Extract the [x, y] coordinate from the center of the cell holding the provided text.  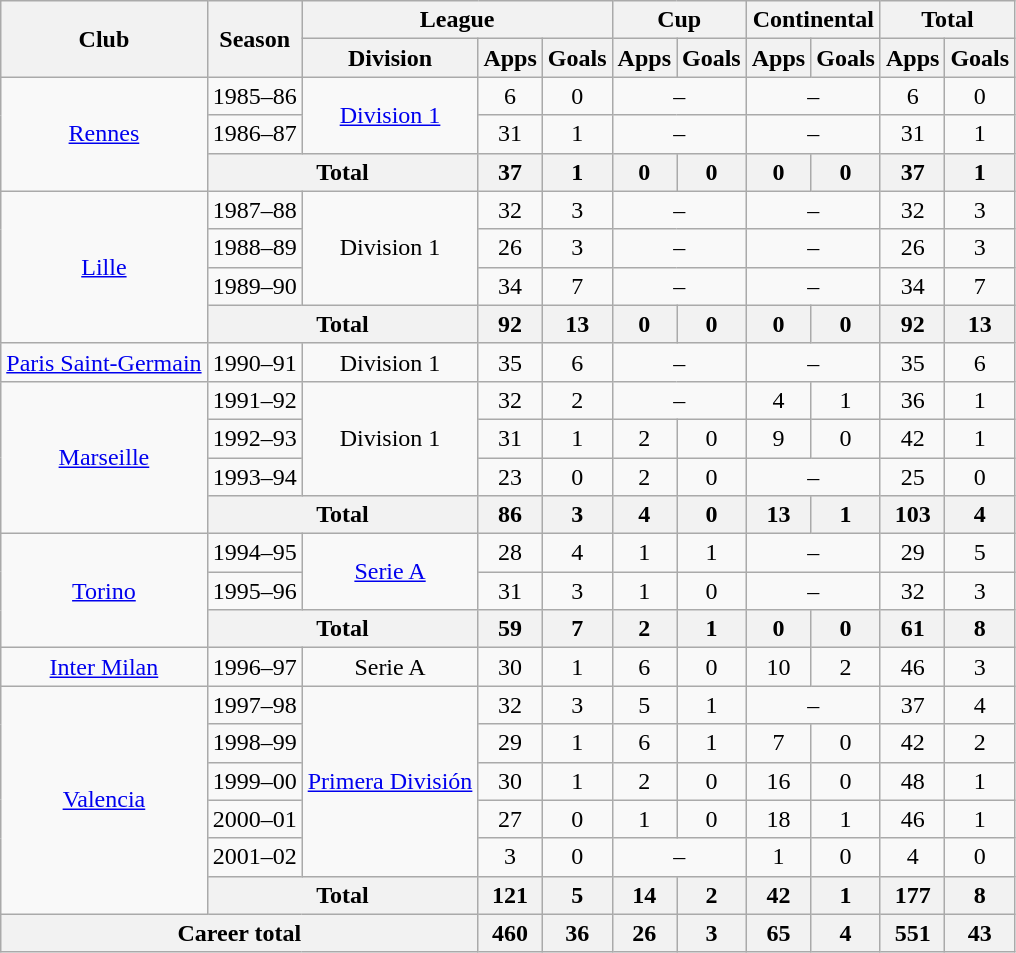
Season [254, 39]
1992–93 [254, 438]
9 [778, 438]
18 [778, 819]
1998–99 [254, 743]
Division [390, 58]
551 [912, 933]
1991–92 [254, 400]
1996–97 [254, 667]
16 [778, 781]
Valencia [104, 800]
27 [510, 819]
1989–90 [254, 286]
61 [912, 629]
121 [510, 895]
28 [510, 553]
1985–86 [254, 96]
460 [510, 933]
1995–96 [254, 591]
League [457, 20]
65 [778, 933]
1999–00 [254, 781]
Primera División [390, 781]
1993–94 [254, 477]
1988–89 [254, 248]
1986–87 [254, 134]
43 [980, 933]
2001–02 [254, 857]
1994–95 [254, 553]
Cup [679, 20]
86 [510, 515]
1997–98 [254, 705]
Paris Saint-Germain [104, 362]
Continental [813, 20]
14 [644, 895]
1987–88 [254, 210]
177 [912, 895]
Rennes [104, 134]
2000–01 [254, 819]
Torino [104, 591]
Club [104, 39]
25 [912, 477]
48 [912, 781]
1990–91 [254, 362]
Lille [104, 267]
Career total [240, 933]
Inter Milan [104, 667]
59 [510, 629]
103 [912, 515]
Marseille [104, 457]
23 [510, 477]
10 [778, 667]
